Output the [x, y] coordinate of the center of the cell containing the given text.  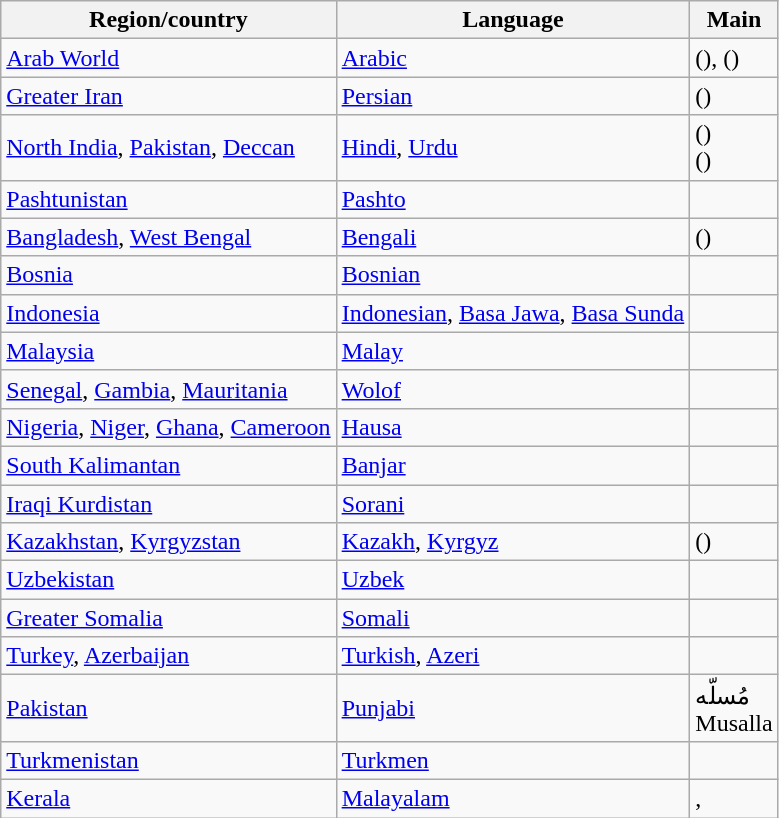
Uzbek [513, 580]
Nigeria, Niger, Ghana, Cameroon [168, 427]
Sorani [513, 503]
Region/country [168, 20]
Turkmen [513, 760]
Indonesian, Basa Jawa, Basa Sunda [513, 313]
Kazakh, Kyrgyz [513, 542]
Main [734, 20]
Pashto [513, 199]
Greater Somalia [168, 618]
Kerala [168, 798]
Arab World [168, 58]
Uzbekistan [168, 580]
Banjar [513, 465]
Bengali [513, 237]
Pakistan [168, 708]
Malaysia [168, 351]
Somali [513, 618]
Hindi, Urdu [513, 148]
, [734, 798]
Turkey, Azerbaijan [168, 656]
Bosnia [168, 275]
Senegal, Gambia, Mauritania [168, 389]
Kazakhstan, Kyrgyzstan [168, 542]
Bangladesh, West Bengal [168, 237]
Persian [513, 96]
Bosnian [513, 275]
Punjabi [513, 708]
South Kalimantan [168, 465]
North India, Pakistan, Deccan [168, 148]
Wolof [513, 389]
Iraqi Kurdistan [168, 503]
Malay [513, 351]
Greater Iran [168, 96]
Pashtunistan [168, 199]
(), () [734, 58]
() () [734, 148]
Turkmenistan [168, 760]
Malayalam [513, 798]
مُسلّهMusalla [734, 708]
Hausa [513, 427]
Language [513, 20]
Indonesia [168, 313]
Turkish, Azeri [513, 656]
Arabic [513, 58]
